Search for the cell housing the specified text and yield its (x, y) center coordinate. 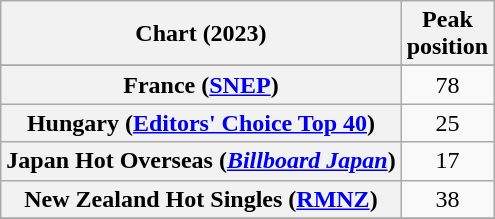
France (SNEP) (201, 85)
25 (447, 123)
Chart (2023) (201, 34)
38 (447, 199)
Japan Hot Overseas (Billboard Japan) (201, 161)
17 (447, 161)
New Zealand Hot Singles (RMNZ) (201, 199)
Hungary (Editors' Choice Top 40) (201, 123)
Peakposition (447, 34)
78 (447, 85)
